Return the [x, y] coordinate for the center point of the cell that contains the specified text.  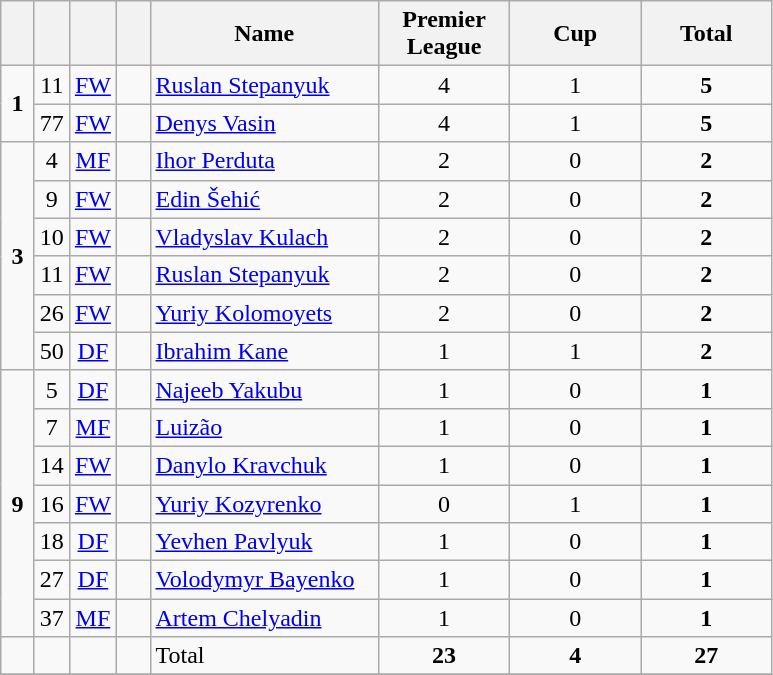
23 [444, 656]
10 [52, 237]
3 [18, 256]
Denys Vasin [264, 123]
Edin Šehić [264, 199]
Ibrahim Kane [264, 351]
Danylo Kravchuk [264, 465]
Name [264, 34]
50 [52, 351]
Premier League [444, 34]
Ihor Perduta [264, 161]
77 [52, 123]
Yuriy Kolomoyets [264, 313]
Luizão [264, 427]
Yuriy Kozyrenko [264, 503]
26 [52, 313]
Yevhen Pavlyuk [264, 542]
Cup [576, 34]
16 [52, 503]
7 [52, 427]
Vladyslav Kulach [264, 237]
18 [52, 542]
Volodymyr Bayenko [264, 580]
Artem Chelyadin [264, 618]
37 [52, 618]
Najeeb Yakubu [264, 389]
14 [52, 465]
